From the cell containing the given text, extract its center point as (X, Y) coordinate. 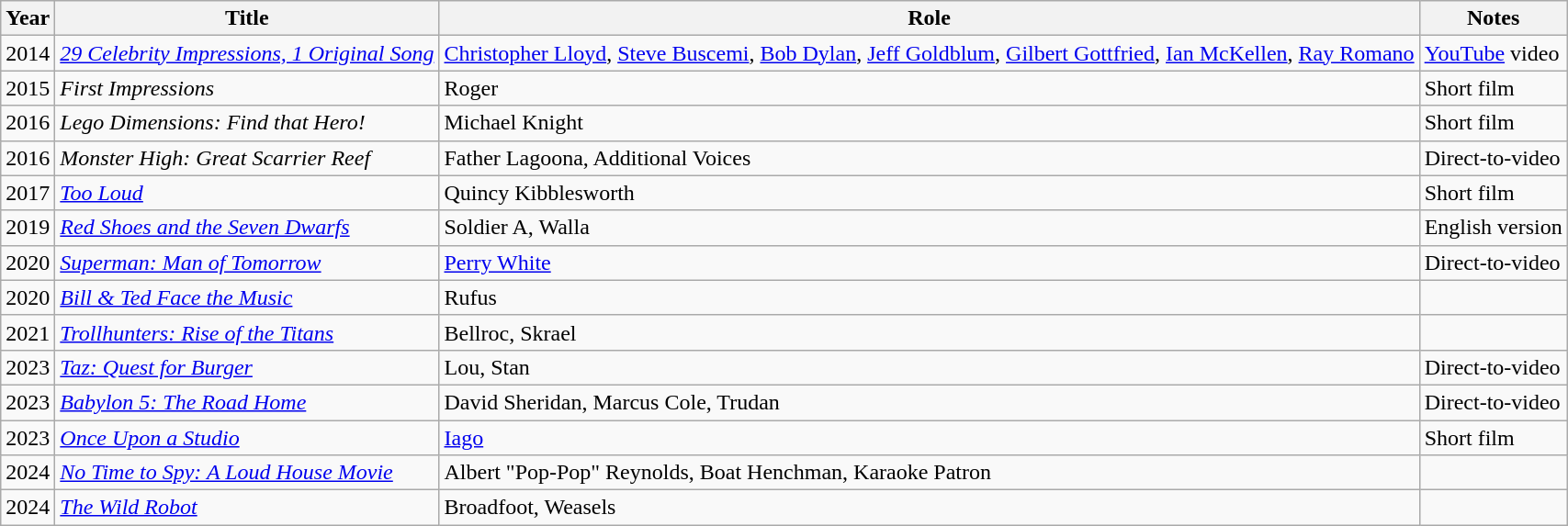
No Time to Spy: A Loud House Movie (247, 473)
Lou, Stan (930, 367)
2019 (28, 228)
Father Lagoona, Additional Voices (930, 158)
English version (1494, 228)
Role (930, 18)
2015 (28, 88)
2017 (28, 193)
YouTube video (1494, 53)
Once Upon a Studio (247, 438)
Perry White (930, 263)
Soldier A, Walla (930, 228)
Michael Knight (930, 123)
Bill & Ted Face the Music (247, 297)
Monster High: Great Scarrier Reef (247, 158)
Title (247, 18)
David Sheridan, Marcus Cole, Trudan (930, 402)
Roger (930, 88)
First Impressions (247, 88)
The Wild Robot (247, 508)
Christopher Lloyd, Steve Buscemi, Bob Dylan, Jeff Goldblum, Gilbert Gottfried, Ian McKellen, Ray Romano (930, 53)
Albert "Pop-Pop" Reynolds, Boat Henchman, Karaoke Patron (930, 473)
Bellroc, Skrael (930, 332)
Too Loud (247, 193)
Lego Dimensions: Find that Hero! (247, 123)
29 Celebrity Impressions, 1 Original Song (247, 53)
2014 (28, 53)
Taz: Quest for Burger (247, 367)
Quincy Kibblesworth (930, 193)
Superman: Man of Tomorrow (247, 263)
Iago (930, 438)
Notes (1494, 18)
Trollhunters: Rise of the Titans (247, 332)
2021 (28, 332)
Broadfoot, Weasels (930, 508)
Red Shoes and the Seven Dwarfs (247, 228)
Rufus (930, 297)
Babylon 5: The Road Home (247, 402)
Year (28, 18)
